Detect which cell encompasses the target text, then output its (X, Y) center coordinate. 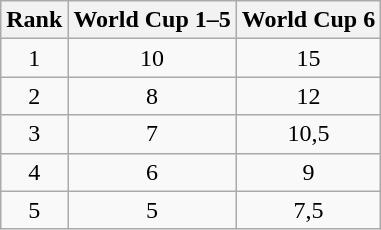
3 (34, 134)
7,5 (308, 210)
9 (308, 172)
10 (152, 58)
1 (34, 58)
7 (152, 134)
8 (152, 96)
World Cup 6 (308, 20)
6 (152, 172)
4 (34, 172)
Rank (34, 20)
12 (308, 96)
2 (34, 96)
World Cup 1–5 (152, 20)
10,5 (308, 134)
15 (308, 58)
